Search for the cell housing the specified text and yield its (x, y) center coordinate. 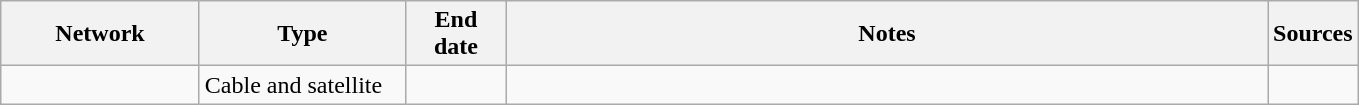
End date (456, 34)
Sources (1314, 34)
Cable and satellite (302, 85)
Type (302, 34)
Notes (886, 34)
Network (100, 34)
